For the text-containing cell, return its midpoint in (x, y) coordinate format. 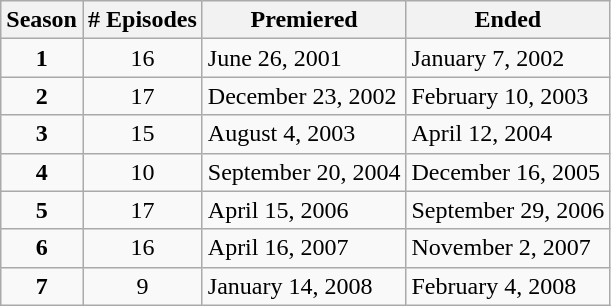
6 (42, 248)
5 (42, 210)
2 (42, 96)
June 26, 2001 (304, 58)
February 10, 2003 (508, 96)
January 14, 2008 (304, 286)
April 12, 2004 (508, 134)
9 (142, 286)
September 29, 2006 (508, 210)
December 23, 2002 (304, 96)
January 7, 2002 (508, 58)
November 2, 2007 (508, 248)
Ended (508, 20)
3 (42, 134)
10 (142, 172)
15 (142, 134)
Premiered (304, 20)
August 4, 2003 (304, 134)
7 (42, 286)
4 (42, 172)
1 (42, 58)
February 4, 2008 (508, 286)
# Episodes (142, 20)
September 20, 2004 (304, 172)
December 16, 2005 (508, 172)
Season (42, 20)
April 16, 2007 (304, 248)
April 15, 2006 (304, 210)
